From the cell containing the given text, extract its center point as (X, Y) coordinate. 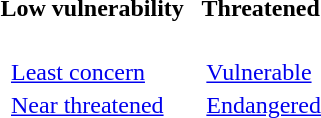
Least concern (88, 73)
